Return (X, Y) of the center of cell containing provided text 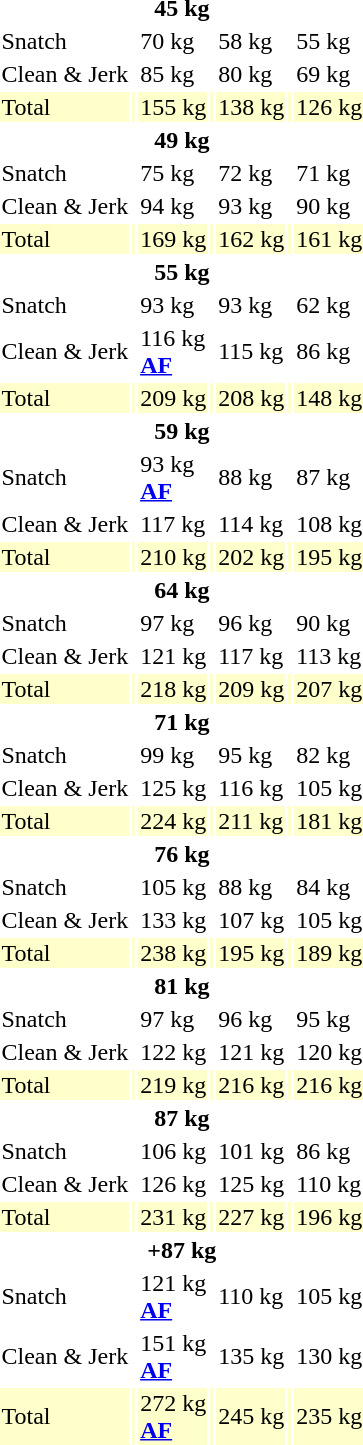
227 kg (252, 1217)
72 kg (252, 173)
208 kg (252, 398)
122 kg (174, 1052)
151 kgAF (174, 1356)
231 kg (174, 1217)
195 kg (252, 953)
94 kg (174, 206)
93 kgAF (174, 478)
75 kg (174, 173)
245 kg (252, 1416)
219 kg (174, 1085)
210 kg (174, 557)
116 kgAF (174, 352)
202 kg (252, 557)
116 kg (252, 788)
114 kg (252, 524)
218 kg (174, 689)
133 kg (174, 920)
135 kg (252, 1356)
80 kg (252, 74)
155 kg (174, 107)
115 kg (252, 352)
106 kg (174, 1151)
85 kg (174, 74)
216 kg (252, 1085)
110 kg (252, 1296)
272 kgAF (174, 1416)
224 kg (174, 821)
126 kg (174, 1184)
211 kg (252, 821)
58 kg (252, 41)
95 kg (252, 755)
169 kg (174, 239)
99 kg (174, 755)
70 kg (174, 41)
101 kg (252, 1151)
107 kg (252, 920)
121 kgAF (174, 1296)
238 kg (174, 953)
162 kg (252, 239)
105 kg (174, 887)
138 kg (252, 107)
